Extract the [x, y] coordinate from the center of the cell holding the provided text.  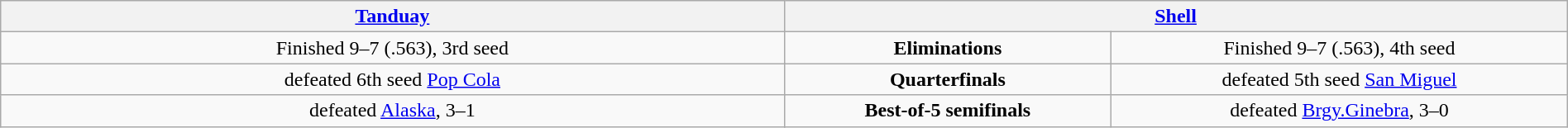
Tanduay [392, 17]
Eliminations [948, 48]
defeated Brgy.Ginebra, 3–0 [1340, 111]
Quarterfinals [948, 79]
Shell [1176, 17]
Finished 9–7 (.563), 4th seed [1340, 48]
defeated Alaska, 3–1 [392, 111]
Finished 9–7 (.563), 3rd seed [392, 48]
defeated 6th seed Pop Cola [392, 79]
Best-of-5 semifinals [948, 111]
defeated 5th seed San Miguel [1340, 79]
